Locate the cell with the specified text and output its (x, y) center coordinate. 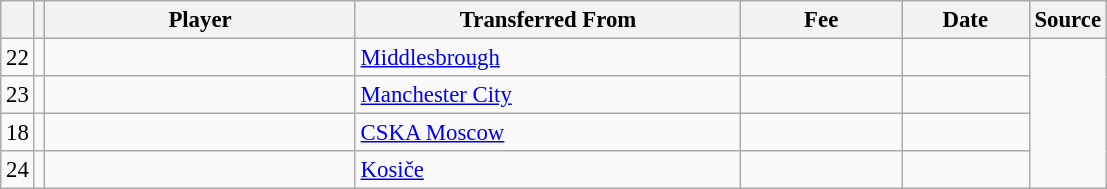
Fee (822, 20)
Player (200, 20)
Source (1068, 20)
Transferred From (548, 20)
23 (18, 95)
18 (18, 133)
Middlesbrough (548, 58)
CSKA Moscow (548, 133)
22 (18, 58)
Kosiče (548, 170)
24 (18, 170)
Manchester City (548, 95)
Date (966, 20)
